Scan for the cell matching the given text and deliver its [x, y] coordinate at center. 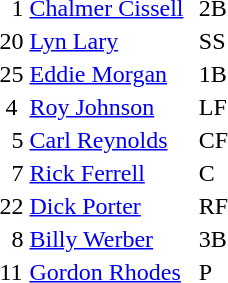
Billy Werber [111, 239]
Rick Ferrell [111, 173]
Eddie Morgan [111, 74]
Roy Johnson [111, 107]
Carl Reynolds [111, 140]
Lyn Lary [111, 41]
Dick Porter [111, 206]
